Provide the [x, y] coordinate of the cell's center where the given text is located.  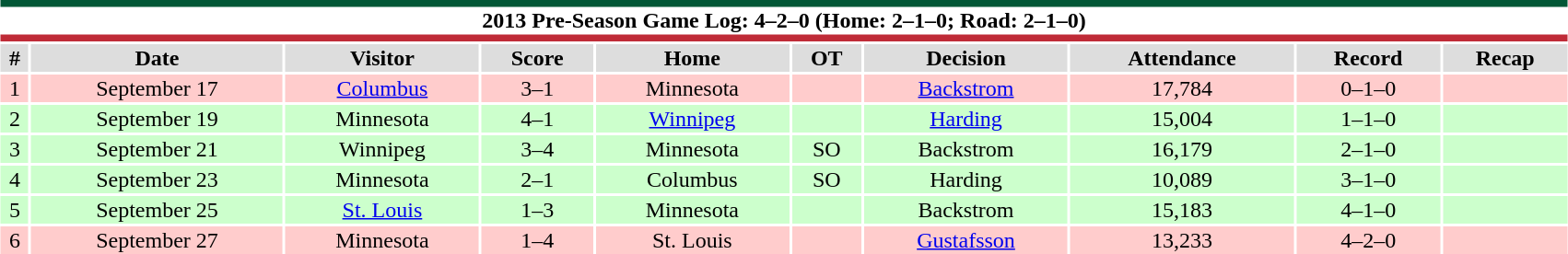
1–3 [538, 210]
Decision [965, 58]
4–2–0 [1368, 240]
15,004 [1182, 119]
0–1–0 [1368, 88]
2–1 [538, 179]
# [15, 58]
6 [15, 240]
1 [15, 88]
4–1 [538, 119]
17,784 [1182, 88]
5 [15, 210]
4 [15, 179]
Recap [1505, 58]
10,089 [1182, 179]
3–4 [538, 149]
3 [15, 149]
13,233 [1182, 240]
1–4 [538, 240]
September 23 [157, 179]
September 17 [157, 88]
2–1–0 [1368, 149]
Date [157, 58]
15,183 [1182, 210]
1–1–0 [1368, 119]
September 27 [157, 240]
3–1–0 [1368, 179]
2013 Pre-Season Game Log: 4–2–0 (Home: 2–1–0; Road: 2–1–0) [784, 20]
September 19 [157, 119]
Visitor [382, 58]
4–1–0 [1368, 210]
Gustafsson [965, 240]
16,179 [1182, 149]
3–1 [538, 88]
OT [826, 58]
Score [538, 58]
Home [692, 58]
September 25 [157, 210]
Record [1368, 58]
2 [15, 119]
September 21 [157, 149]
Attendance [1182, 58]
